Return the (x, y) coordinate for the center point of the cell that contains the specified text.  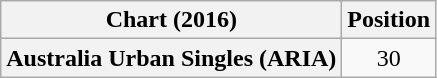
Chart (2016) (172, 20)
Australia Urban Singles (ARIA) (172, 58)
30 (389, 58)
Position (389, 20)
